Pinpoint the cell where the given text exists, returning its [x, y] midpoint coordinate. 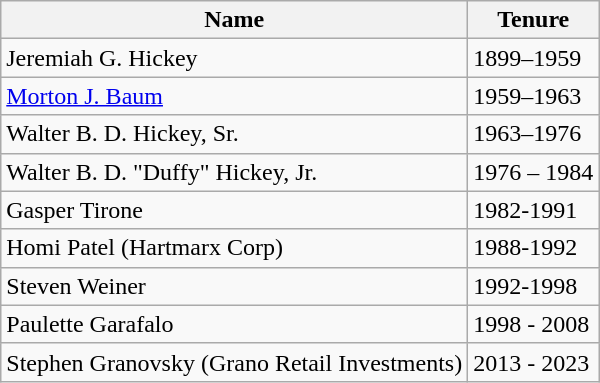
1899–1959 [534, 58]
1998 - 2008 [534, 324]
Stephen Granovsky (Grano Retail Investments) [234, 362]
Walter B. D. "Duffy" Hickey, Jr. [234, 172]
1982-1991 [534, 210]
Steven Weiner [234, 286]
Homi Patel (Hartmarx Corp) [234, 248]
Paulette Garafalo [234, 324]
Tenure [534, 20]
Jeremiah G. Hickey [234, 58]
1959–1963 [534, 96]
Morton J. Baum [234, 96]
Gasper Tirone [234, 210]
Walter B. D. Hickey, Sr. [234, 134]
1976 – 1984 [534, 172]
1988-1992 [534, 248]
1992-1998 [534, 286]
2013 - 2023 [534, 362]
1963–1976 [534, 134]
Name [234, 20]
